Pinpoint the cell where the given text exists, returning its [x, y] midpoint coordinate. 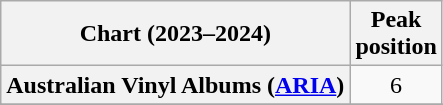
Peakposition [396, 34]
Australian Vinyl Albums (ARIA) [176, 85]
Chart (2023–2024) [176, 34]
6 [396, 85]
